Extract the [x, y] coordinate from the center of the cell holding the provided text.  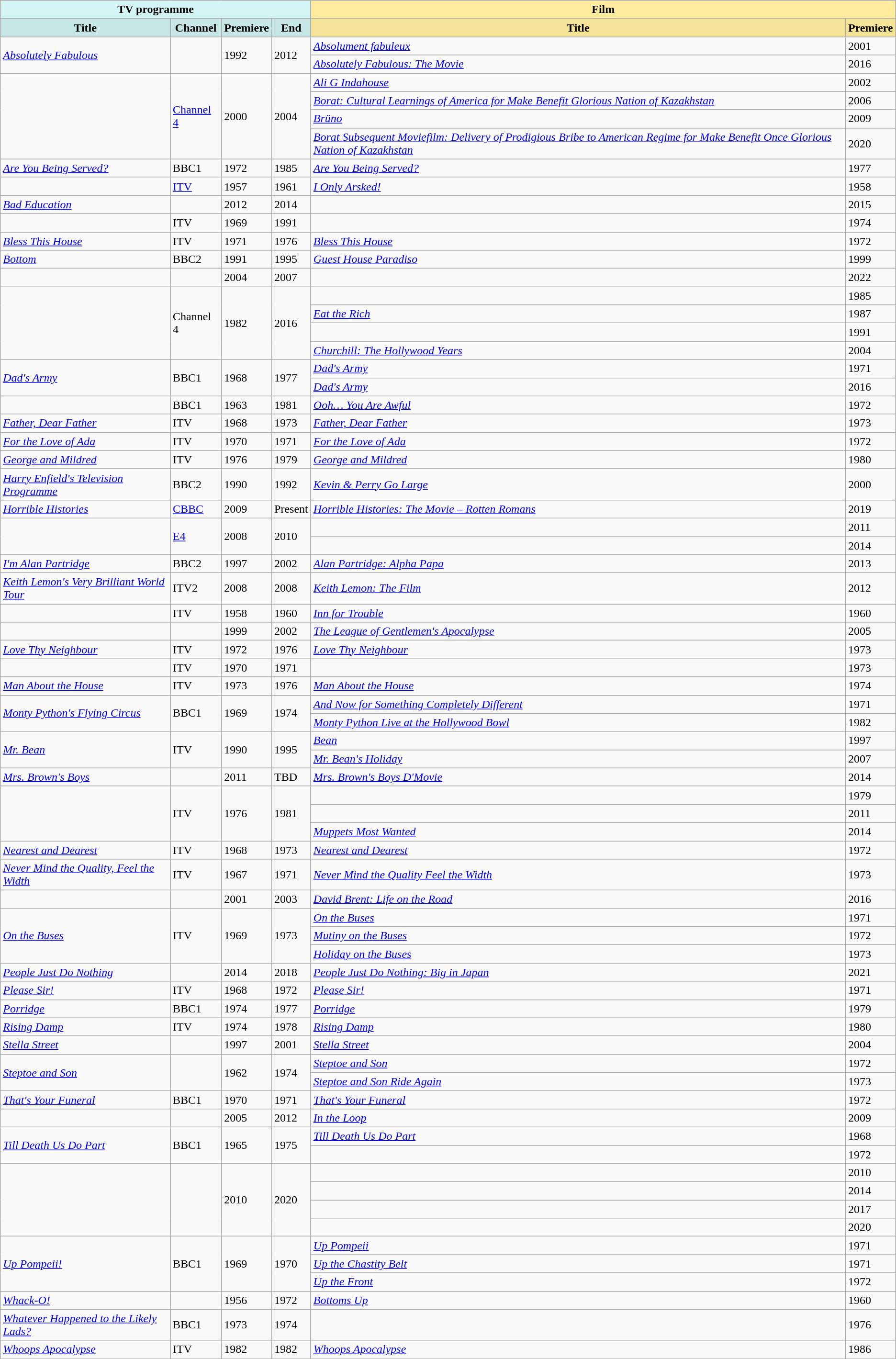
Ooh… You Are Awful [578, 405]
2017 [870, 1209]
Alan Partridge: Alpha Papa [578, 564]
2013 [870, 564]
Horrible Histories [85, 509]
Mr. Bean [85, 750]
2019 [870, 509]
E4 [196, 536]
Absolument fabuleux [578, 46]
Keith Lemon's Very Brilliant World Tour [85, 589]
Bottom [85, 259]
Ali G Indahouse [578, 82]
Mr. Bean's Holiday [578, 759]
Whack-O! [85, 1300]
End [291, 28]
In the Loop [578, 1118]
CBBC [196, 509]
Never Mind the Quality Feel the Width [578, 875]
People Just Do Nothing: Big in Japan [578, 972]
Mrs. Brown's Boys [85, 777]
Eat the Rich [578, 314]
1967 [247, 875]
I'm Alan Partridge [85, 564]
2021 [870, 972]
Guest House Paradiso [578, 259]
Up the Front [578, 1282]
David Brent: Life on the Road [578, 899]
I Only Arsked! [578, 186]
1975 [291, 1145]
Borat Subsequent Moviefilm: Delivery of Prodigious Bribe to American Regime for Make Benefit Once Glorious Nation of Kazakhstan [578, 144]
Channel [196, 28]
1965 [247, 1145]
Monty Python's Flying Circus [85, 713]
Mutiny on the Buses [578, 936]
Whatever Happened to the Likely Lads? [85, 1325]
2022 [870, 278]
Horrible Histories: The Movie – Rotten Romans [578, 509]
Churchill: The Hollywood Years [578, 350]
1962 [247, 1072]
Bean [578, 741]
Absolutely Fabulous [85, 55]
People Just Do Nothing [85, 972]
Kevin & Perry Go Large [578, 484]
Bottoms Up [578, 1300]
Up Pompeii! [85, 1264]
1956 [247, 1300]
And Now for Something Completely Different [578, 704]
Borat: Cultural Learnings of America for Make Benefit Glorious Nation of Kazakhstan [578, 101]
2018 [291, 972]
1987 [870, 314]
1957 [247, 186]
Up Pompeii [578, 1246]
2006 [870, 101]
Harry Enfield's Television Programme [85, 484]
Film [603, 10]
Mrs. Brown's Boys D'Movie [578, 777]
Present [291, 509]
Never Mind the Quality, Feel the Width [85, 875]
ITV2 [196, 589]
Keith Lemon: The Film [578, 589]
Monty Python Live at the Hollywood Bowl [578, 722]
Up the Chastity Belt [578, 1264]
Absolutely Fabulous: The Movie [578, 64]
Holiday on the Buses [578, 954]
The League of Gentlemen's Apocalypse [578, 631]
1978 [291, 1027]
1986 [870, 1349]
2015 [870, 204]
1961 [291, 186]
2003 [291, 899]
TBD [291, 777]
TV programme [156, 10]
Bad Education [85, 204]
Steptoe and Son Ride Again [578, 1081]
Inn for Trouble [578, 613]
Muppets Most Wanted [578, 831]
1963 [247, 405]
Brüno [578, 119]
